Pinpoint the cell where the given text exists, returning its [X, Y] midpoint coordinate. 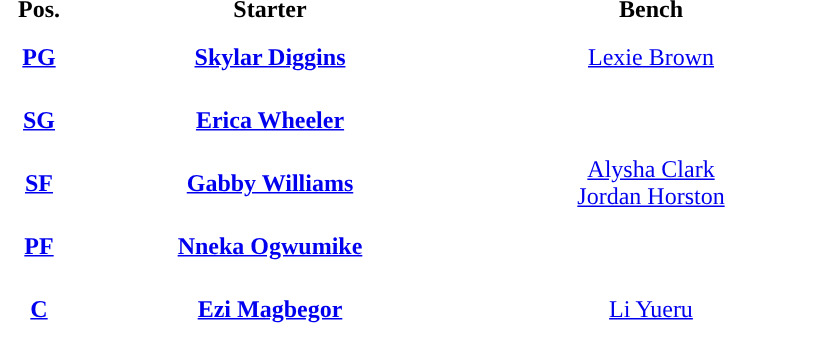
Nneka Ogwumike [270, 246]
Ezi Magbegor [270, 309]
Gabby Williams [270, 183]
PF [39, 246]
Li Yueru [651, 309]
PG [39, 57]
Alysha ClarkJordan Horston [651, 183]
SF [39, 183]
C [39, 309]
Lexie Brown [651, 57]
Erica Wheeler [270, 120]
Skylar Diggins [270, 57]
SG [39, 120]
